Extract the [X, Y] coordinate from the center of the cell holding the provided text.  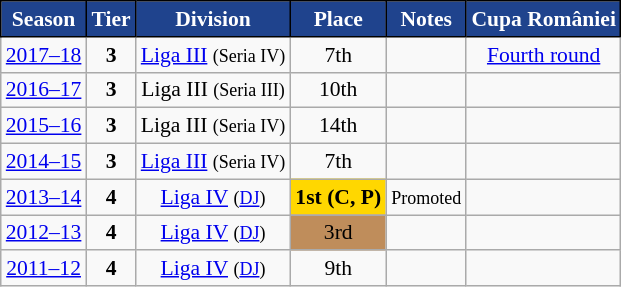
10th [338, 90]
2012–13 [44, 233]
3rd [338, 233]
2011–12 [44, 269]
Division [214, 19]
Place [338, 19]
2014–15 [44, 162]
Liga III (Seria III) [214, 90]
2017–18 [44, 55]
Notes [426, 19]
2015–16 [44, 126]
2016–17 [44, 90]
1st (C, P) [338, 197]
Tier [110, 19]
2013–14 [44, 197]
Fourth round [544, 55]
14th [338, 126]
Promoted [426, 197]
Cupa României [544, 19]
9th [338, 269]
Season [44, 19]
